For the text-containing cell, return its midpoint in (x, y) coordinate format. 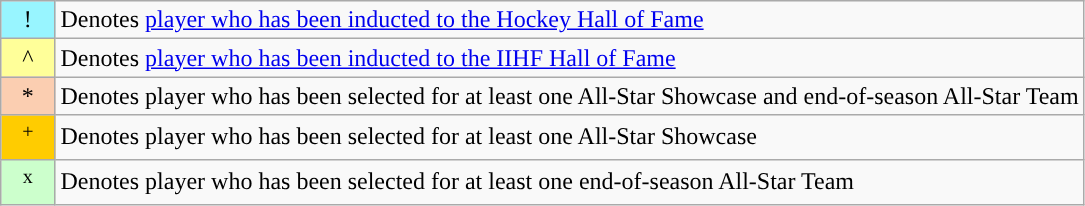
Denotes player who has been inducted to the IIHF Hall of Fame (570, 58)
Denotes player who has been selected for at least one end-of-season All-Star Team (570, 182)
+ (28, 138)
* (28, 96)
! (28, 20)
Denotes player who has been inducted to the Hockey Hall of Fame (570, 20)
Denotes player who has been selected for at least one All-Star Showcase and end-of-season All-Star Team (570, 96)
x (28, 182)
^ (28, 58)
Denotes player who has been selected for at least one All-Star Showcase (570, 138)
